For the text-containing cell, return its midpoint in (X, Y) coordinate format. 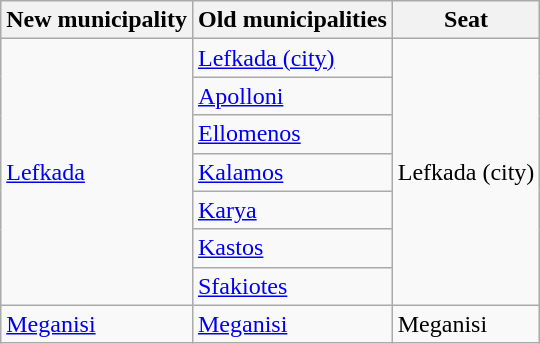
Karya (292, 210)
Sfakiotes (292, 286)
Apolloni (292, 96)
New municipality (97, 20)
Old municipalities (292, 20)
Ellomenos (292, 134)
Seat (466, 20)
Lefkada (97, 172)
Kastos (292, 248)
Kalamos (292, 172)
